Return the [X, Y] coordinate for the center point of the cell that contains the specified text.  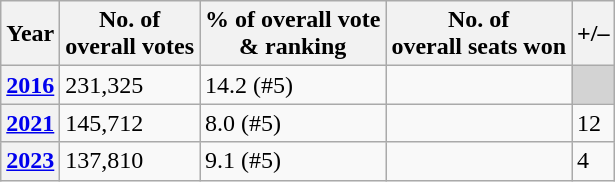
2016 [30, 85]
9.1 (#5) [293, 161]
14.2 (#5) [293, 85]
145,712 [130, 123]
No. ofoverall votes [130, 34]
2021 [30, 123]
137,810 [130, 161]
+/– [594, 34]
4 [594, 161]
Year [30, 34]
% of overall vote & ranking [293, 34]
8.0 (#5) [293, 123]
No. ofoverall seats won [479, 34]
12 [594, 123]
2023 [30, 161]
231,325 [130, 85]
